Return the [x, y] coordinate for the center point of the cell that contains the specified text.  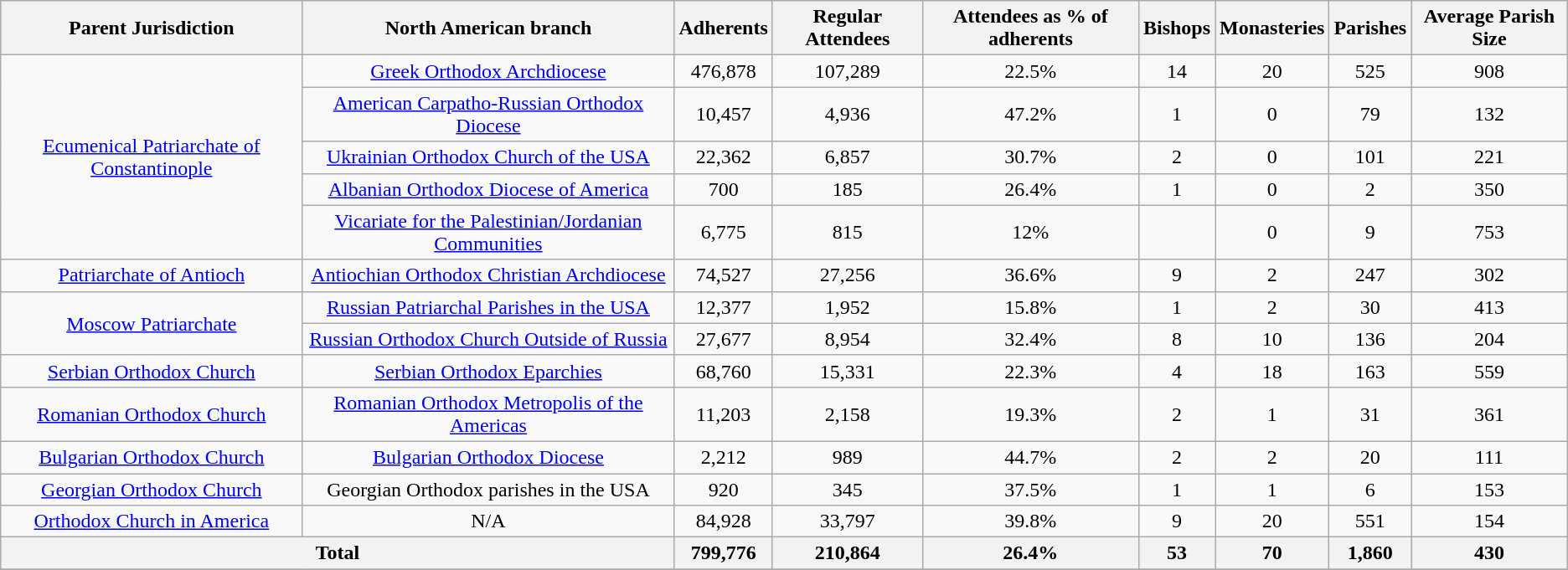
6,857 [848, 157]
84,928 [724, 521]
430 [1489, 553]
6,775 [724, 233]
North American branch [488, 28]
33,797 [848, 521]
10 [1272, 339]
Serbian Orthodox Church [152, 371]
753 [1489, 233]
413 [1489, 307]
101 [1370, 157]
302 [1489, 275]
22.5% [1030, 71]
Moscow Patriarchate [152, 323]
Romanian Orthodox Church [152, 413]
Ecumenical Patriarchate of Constantinople [152, 157]
14 [1176, 71]
53 [1176, 553]
Bulgarian Orthodox Diocese [488, 457]
920 [724, 490]
Parishes [1370, 28]
247 [1370, 275]
107,289 [848, 71]
163 [1370, 371]
Russian Patriarchal Parishes in the USA [488, 307]
Antiochian Orthodox Christian Archdiocese [488, 275]
Attendees as % of adherents [1030, 28]
27,256 [848, 275]
68,760 [724, 371]
4,936 [848, 114]
Parent Jurisdiction [152, 28]
Monasteries [1272, 28]
Romanian Orthodox Metropolis of the Americas [488, 413]
15,331 [848, 371]
2,158 [848, 413]
30.7% [1030, 157]
185 [848, 189]
70 [1272, 553]
Orthodox Church in America [152, 521]
8,954 [848, 339]
11,203 [724, 413]
N/A [488, 521]
39.8% [1030, 521]
Bulgarian Orthodox Church [152, 457]
799,776 [724, 553]
700 [724, 189]
22.3% [1030, 371]
Adherents [724, 28]
31 [1370, 413]
559 [1489, 371]
1,860 [1370, 553]
44.7% [1030, 457]
4 [1176, 371]
Vicariate for the Palestinian/Jordanian Communities [488, 233]
Patriarchate of Antioch [152, 275]
136 [1370, 339]
989 [848, 457]
132 [1489, 114]
1,952 [848, 307]
345 [848, 490]
153 [1489, 490]
Ukrainian Orthodox Church of the USA [488, 157]
Regular Attendees [848, 28]
Average Parish Size [1489, 28]
476,878 [724, 71]
27,677 [724, 339]
361 [1489, 413]
Bishops [1176, 28]
551 [1370, 521]
525 [1370, 71]
Georgian Orthodox parishes in the USA [488, 490]
210,864 [848, 553]
74,527 [724, 275]
18 [1272, 371]
15.8% [1030, 307]
6 [1370, 490]
19.3% [1030, 413]
221 [1489, 157]
154 [1489, 521]
32.4% [1030, 339]
2,212 [724, 457]
204 [1489, 339]
8 [1176, 339]
908 [1489, 71]
37.5% [1030, 490]
Greek Orthodox Archdiocese [488, 71]
47.2% [1030, 114]
12% [1030, 233]
Albanian Orthodox Diocese of America [488, 189]
22,362 [724, 157]
111 [1489, 457]
815 [848, 233]
79 [1370, 114]
36.6% [1030, 275]
350 [1489, 189]
American Carpatho-Russian Orthodox Diocese [488, 114]
Georgian Orthodox Church [152, 490]
30 [1370, 307]
Serbian Orthodox Eparchies [488, 371]
Russian Orthodox Church Outside of Russia [488, 339]
Total [338, 553]
12,377 [724, 307]
10,457 [724, 114]
